For the text-containing cell, return its midpoint in [X, Y] coordinate format. 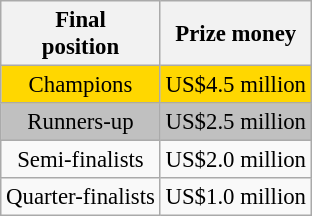
US$2.5 million [236, 122]
Quarter-finalists [80, 197]
Finalposition [80, 34]
Semi-finalists [80, 160]
Runners-up [80, 122]
Prize money [236, 34]
Champions [80, 85]
US$2.0 million [236, 160]
US$4.5 million [236, 85]
US$1.0 million [236, 197]
